Identify which cell holds the provided text, then report its [x, y] central coordinate. 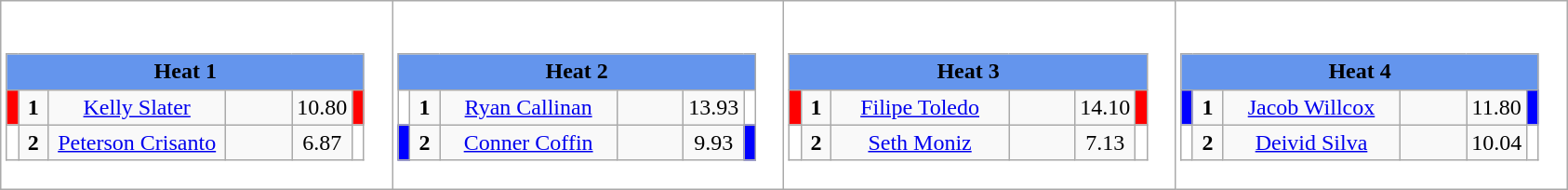
Heat 4 1 Jacob Willcox 11.80 2 Deivid Silva 10.04 [1371, 95]
Peterson Crisanto [138, 142]
Heat 3 [968, 72]
Deivid Silva [1311, 142]
9.93 [714, 142]
Heat 3 1 Filipe Toledo 14.10 2 Seth Moniz 7.13 [980, 95]
Heat 2 1 Ryan Callinan 13.93 2 Conner Coffin 9.93 [588, 95]
Heat 2 [577, 72]
Ryan Callinan [528, 107]
Heat 4 [1360, 72]
6.87 [322, 142]
14.10 [1105, 107]
7.13 [1105, 142]
Jacob Willcox [1311, 107]
13.93 [714, 107]
Kelly Slater [138, 107]
Seth Moniz [921, 142]
Filipe Toledo [921, 107]
Conner Coffin [528, 142]
Heat 1 1 Kelly Slater 10.80 2 Peterson Crisanto 6.87 [197, 95]
10.80 [322, 107]
10.04 [1497, 142]
11.80 [1497, 107]
Heat 1 [185, 72]
